Output the (x, y) coordinate of the center of the cell containing the given text.  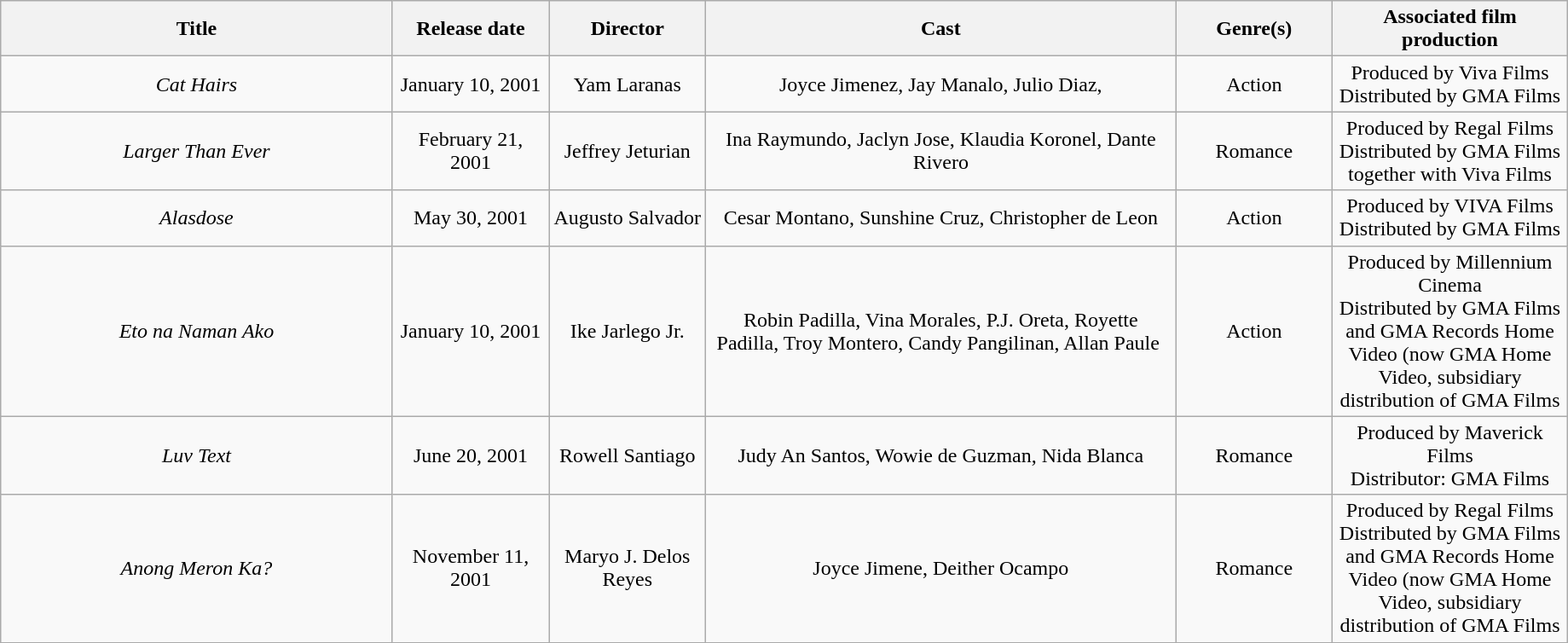
Director (628, 29)
Joyce Jimene, Deither Ocampo (941, 568)
Augusto Salvador (628, 218)
Joyce Jimenez, Jay Manalo, Julio Diaz, (941, 84)
November 11, 2001 (471, 568)
Produced by Viva FilmsDistributed by GMA Films (1450, 84)
Release date (471, 29)
Produced by VIVA FilmsDistributed by GMA Films (1450, 218)
February 21, 2001 (471, 151)
Maryo J. Delos Reyes (628, 568)
Cast (941, 29)
Ike Jarlego Jr. (628, 331)
Jeffrey Jeturian (628, 151)
Produced by Regal FilmsDistributed by GMA Films together with Viva Films (1450, 151)
Larger Than Ever (196, 151)
Produced by Regal FilmsDistributed by GMA Films and GMA Records Home Video (now GMA Home Video, subsidiary distribution of GMA Films (1450, 568)
Title (196, 29)
Cesar Montano, Sunshine Cruz, Christopher de Leon (941, 218)
Ina Raymundo, Jaclyn Jose, Klaudia Koronel, Dante Rivero (941, 151)
Cat Hairs (196, 84)
Associated film production (1450, 29)
Judy An Santos, Wowie de Guzman, Nida Blanca (941, 455)
Genre(s) (1254, 29)
Eto na Naman Ako (196, 331)
Yam Laranas (628, 84)
Produced by Maverick FilmsDistributor: GMA Films (1450, 455)
Robin Padilla, Vina Morales, P.J. Oreta, Royette Padilla, Troy Montero, Candy Pangilinan, Allan Paule (941, 331)
Anong Meron Ka? (196, 568)
Alasdose (196, 218)
June 20, 2001 (471, 455)
Produced by Millennium CinemaDistributed by GMA Films and GMA Records Home Video (now GMA Home Video, subsidiary distribution of GMA Films (1450, 331)
Rowell Santiago (628, 455)
Luv Text (196, 455)
May 30, 2001 (471, 218)
